Scan for the cell matching the given text and deliver its [X, Y] coordinate at center. 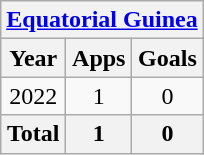
2022 [34, 96]
Equatorial Guinea [102, 20]
Total [34, 134]
Apps [99, 58]
Year [34, 58]
Goals [168, 58]
